Return the (X, Y) coordinate for the center point of the cell that contains the specified text.  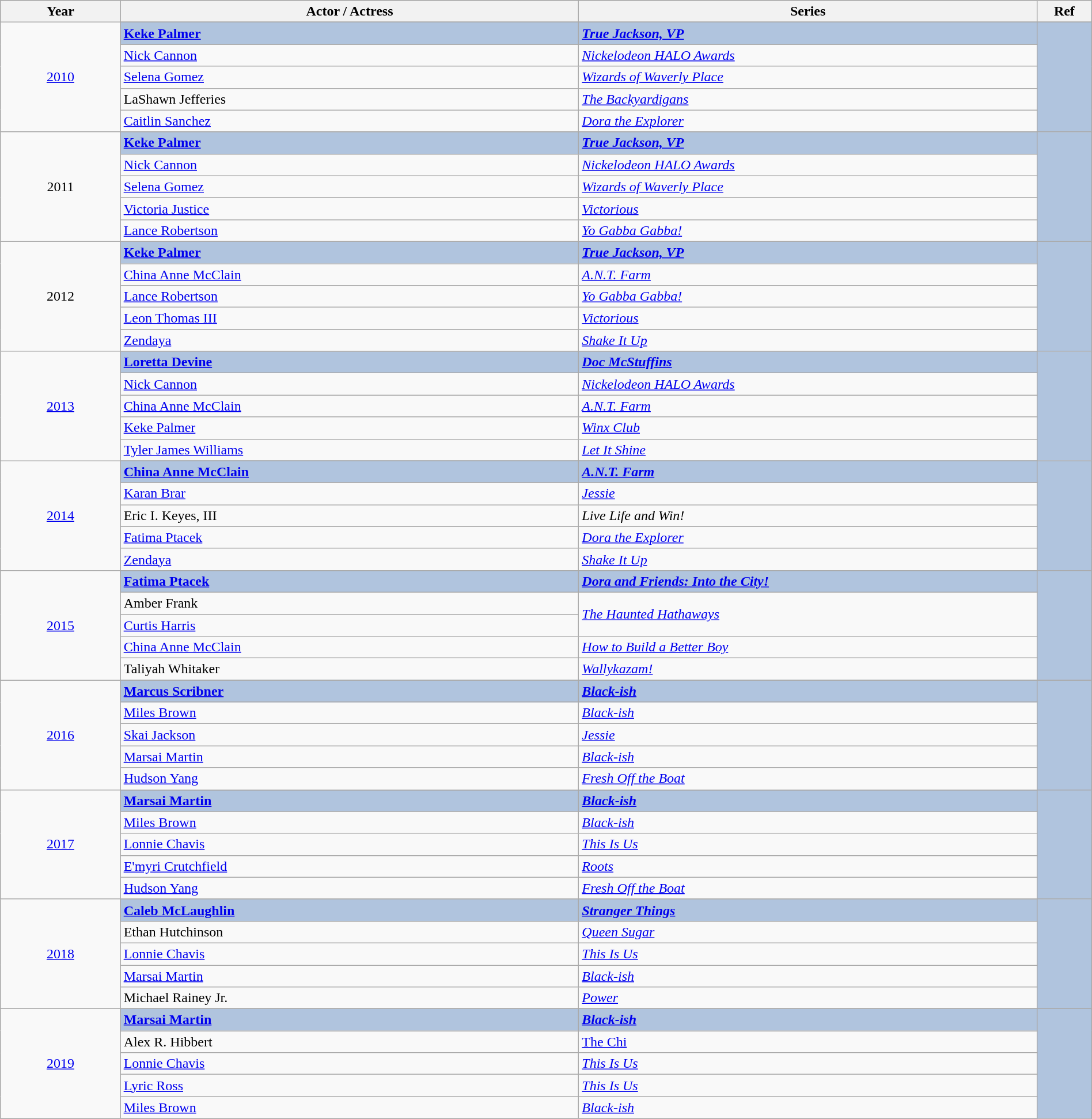
Caleb McLaughlin (350, 910)
LaShawn Jefferies (350, 99)
How to Build a Better Boy (808, 647)
Roots (808, 866)
Year (60, 12)
Marcus Scribner (350, 691)
2010 (60, 77)
Victoria Justice (350, 208)
The Chi (808, 1042)
Karan Brar (350, 494)
Power (808, 998)
Loretta Devine (350, 362)
The Backyardigans (808, 99)
Leon Thomas III (350, 318)
Amber Frank (350, 603)
Michael Rainey Jr. (350, 998)
2017 (60, 844)
Let It Shine (808, 450)
Curtis Harris (350, 625)
Series (808, 12)
Dora and Friends: Into the City! (808, 581)
Caitlin Sanchez (350, 121)
2016 (60, 735)
2018 (60, 954)
2015 (60, 625)
The Haunted Hathaways (808, 614)
Queen Sugar (808, 932)
Winx Club (808, 428)
Ethan Hutchinson (350, 932)
Skai Jackson (350, 735)
Tyler James Williams (350, 450)
Lyric Ross (350, 1086)
Doc McStuffins (808, 362)
Live Life and Win! (808, 515)
Ref (1064, 12)
Stranger Things (808, 910)
2012 (60, 296)
2013 (60, 406)
2019 (60, 1064)
Alex R. Hibbert (350, 1042)
Actor / Actress (350, 12)
Eric I. Keyes, III (350, 515)
Wallykazam! (808, 669)
E'myri Crutchfield (350, 866)
2014 (60, 515)
2011 (60, 187)
Taliyah Whitaker (350, 669)
